Scan for the cell matching the given text and deliver its [x, y] coordinate at center. 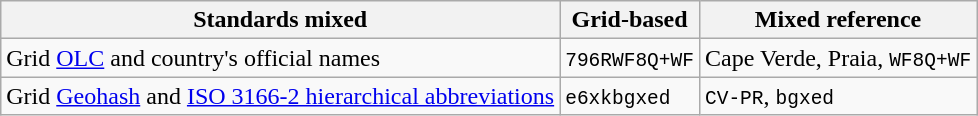
Grid OLC and country's official names [280, 58]
e6xkbgxed [630, 96]
Grid-based [630, 20]
Standards mixed [280, 20]
Cape Verde, Praia, WF8Q+WF [838, 58]
CV-PR, bgxed [838, 96]
Mixed reference [838, 20]
796RWF8Q+WF [630, 58]
Grid Geohash and ISO 3166-2 hierarchical abbreviations [280, 96]
